Provide the [X, Y] coordinate of the cell's center where the given text is located.  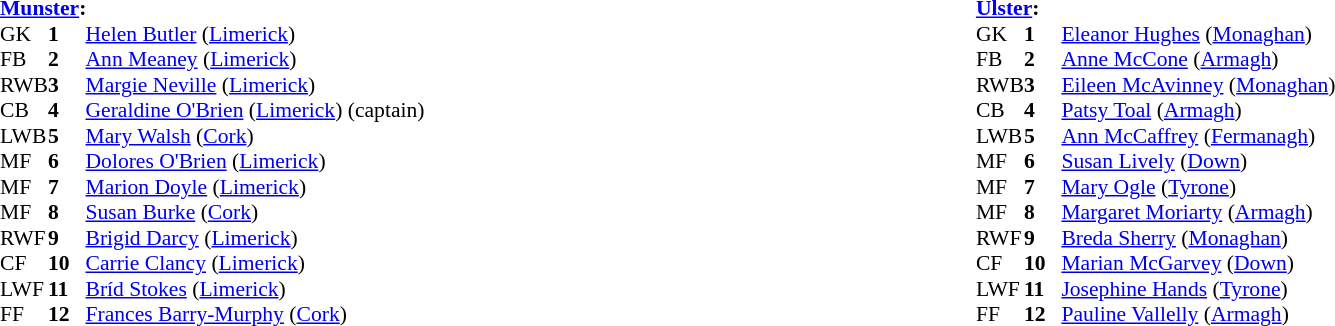
Josephine Hands (Tyrone) [1198, 289]
Brigid Darcy (Limerick) [256, 238]
Marion Doyle (Limerick) [256, 187]
Patsy Toal (Armagh) [1198, 111]
Mary Ogle (Tyrone) [1198, 187]
Eileen McAvinney (Monaghan) [1198, 85]
Mary Walsh (Cork) [256, 136]
Susan Lively (Down) [1198, 161]
Dolores O'Brien (Limerick) [256, 161]
Margie Neville (Limerick) [256, 85]
Breda Sherry (Monaghan) [1198, 238]
Eleanor Hughes (Monaghan) [1198, 34]
Marian McGarvey (Down) [1198, 263]
Bríd Stokes (Limerick) [256, 289]
Geraldine O'Brien (Limerick) (captain) [256, 111]
Helen Butler (Limerick) [256, 34]
Margaret Moriarty (Armagh) [1198, 213]
Susan Burke (Cork) [256, 213]
Carrie Clancy (Limerick) [256, 263]
Ann Meaney (Limerick) [256, 59]
Anne McCone (Armagh) [1198, 59]
Ann McCaffrey (Fermanagh) [1198, 136]
